Extract the [x, y] coordinate from the center of the cell holding the provided text.  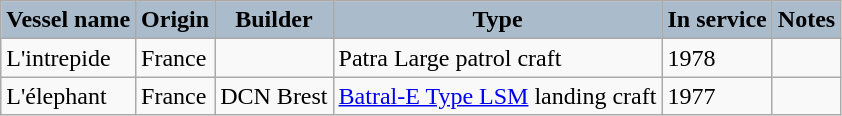
Type [498, 20]
Notes [806, 20]
DCN Brest [274, 96]
L'élephant [68, 96]
In service [717, 20]
Builder [274, 20]
1977 [717, 96]
1978 [717, 58]
Origin [176, 20]
Patra Large patrol craft [498, 58]
Batral-E Type LSM landing craft [498, 96]
Vessel name [68, 20]
L'intrepide [68, 58]
